Capture the cell that displays the provided text and extract its [X, Y] central coordinate. 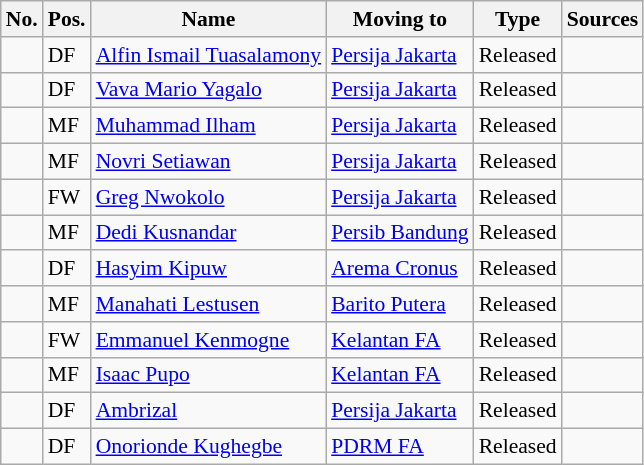
Type [518, 19]
Moving to [400, 19]
Isaac Pupo [209, 375]
Manahati Lestusen [209, 304]
Greg Nwokolo [209, 197]
Sources [603, 19]
Vava Mario Yagalo [209, 90]
Emmanuel Kenmogne [209, 340]
Pos. [67, 19]
Barito Putera [400, 304]
Alfin Ismail Tuasalamony [209, 55]
Name [209, 19]
Muhammad Ilham [209, 126]
PDRM FA [400, 447]
Novri Setiawan [209, 162]
Hasyim Kipuw [209, 269]
Onorionde Kughegbe [209, 447]
No. [22, 19]
Persib Bandung [400, 233]
Ambrizal [209, 411]
Dedi Kusnandar [209, 233]
Arema Cronus [400, 269]
